Scan for the cell matching the given text and deliver its (X, Y) coordinate at center. 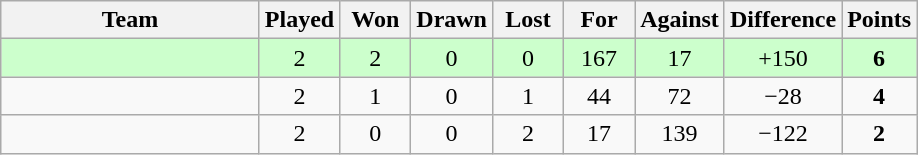
Points (880, 20)
4 (880, 96)
+150 (782, 58)
Played (299, 20)
Drawn (452, 20)
Against (680, 20)
Team (130, 20)
Lost (528, 20)
Difference (782, 20)
Won (376, 20)
72 (680, 96)
44 (600, 96)
6 (880, 58)
−122 (782, 134)
167 (600, 58)
−28 (782, 96)
For (600, 20)
139 (680, 134)
